Output the (X, Y) coordinate of the center of the cell containing the given text.  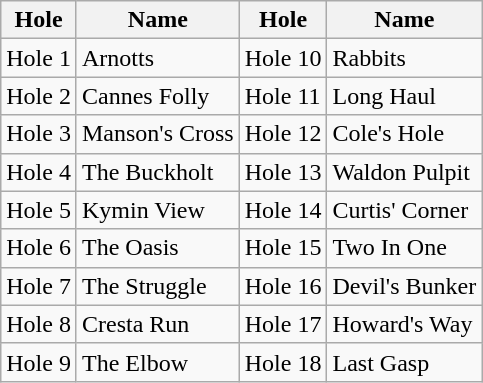
Manson's Cross (158, 134)
Long Haul (404, 96)
Hole 9 (39, 362)
Hole 6 (39, 248)
The Buckholt (158, 172)
Hole 4 (39, 172)
Rabbits (404, 58)
Devil's Bunker (404, 286)
Hole 10 (283, 58)
Hole 5 (39, 210)
Hole 1 (39, 58)
Hole 11 (283, 96)
Curtis' Corner (404, 210)
Two In One (404, 248)
Kymin View (158, 210)
Hole 17 (283, 324)
The Struggle (158, 286)
Hole 16 (283, 286)
Hole 7 (39, 286)
The Oasis (158, 248)
Cresta Run (158, 324)
Hole 18 (283, 362)
Waldon Pulpit (404, 172)
Hole 3 (39, 134)
Cole's Hole (404, 134)
Hole 8 (39, 324)
Cannes Folly (158, 96)
Hole 13 (283, 172)
Howard's Way (404, 324)
The Elbow (158, 362)
Arnotts (158, 58)
Hole 2 (39, 96)
Hole 15 (283, 248)
Last Gasp (404, 362)
Hole 14 (283, 210)
Hole 12 (283, 134)
